Determine the (x, y) coordinate at the center of the cell enclosing the given text.  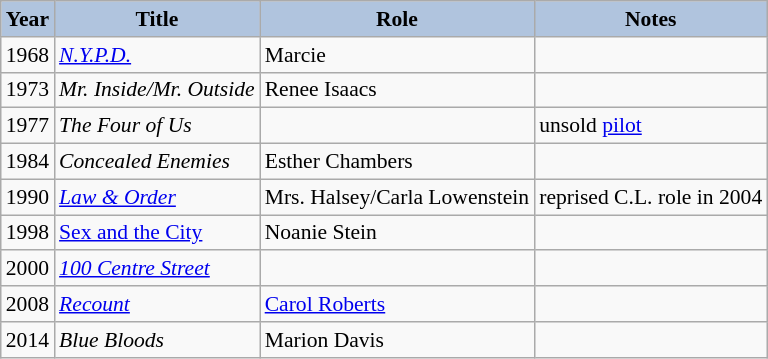
Marion Davis (397, 340)
reprised C.L. role in 2004 (650, 197)
Law & Order (157, 197)
Concealed Enemies (157, 162)
Role (397, 19)
1984 (28, 162)
Sex and the City (157, 233)
100 Centre Street (157, 269)
Marcie (397, 55)
Notes (650, 19)
1990 (28, 197)
Esther Chambers (397, 162)
1998 (28, 233)
2000 (28, 269)
1968 (28, 55)
Year (28, 19)
2008 (28, 304)
2014 (28, 340)
The Four of Us (157, 126)
N.Y.P.D. (157, 55)
Title (157, 19)
Renee Isaacs (397, 90)
1973 (28, 90)
Noanie Stein (397, 233)
Blue Bloods (157, 340)
Mrs. Halsey/Carla Lowenstein (397, 197)
Recount (157, 304)
Carol Roberts (397, 304)
1977 (28, 126)
Mr. Inside/Mr. Outside (157, 90)
unsold pilot (650, 126)
